Determine the (x, y) coordinate at the center of the cell enclosing the given text.  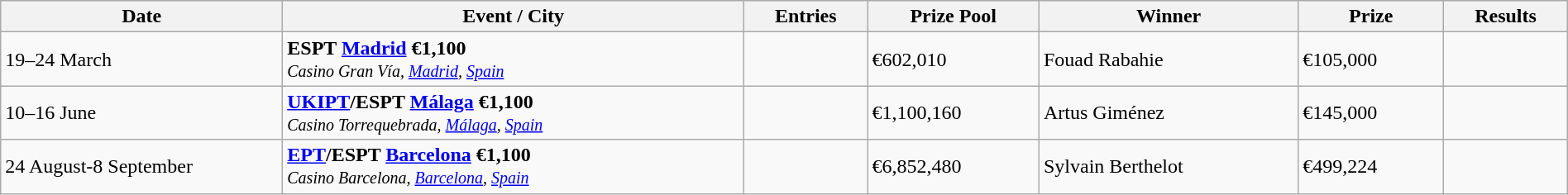
Prize (1371, 17)
Results (1505, 17)
Artus Giménez (1168, 112)
Date (142, 17)
Entries (806, 17)
ESPT Madrid €1,100Casino Gran Vía, Madrid, Spain (514, 59)
Event / City (514, 17)
19–24 March (142, 59)
€6,852,480 (953, 167)
€1,100,160 (953, 112)
10–16 June (142, 112)
€499,224 (1371, 167)
Winner (1168, 17)
€105,000 (1371, 59)
Prize Pool (953, 17)
€145,000 (1371, 112)
EPT/ESPT Barcelona €1,100Casino Barcelona, Barcelona, Spain (514, 167)
€602,010 (953, 59)
UKIPT/ESPT Málaga €1,100Casino Torrequebrada, Málaga, Spain (514, 112)
Fouad Rabahie (1168, 59)
Sylvain Berthelot (1168, 167)
24 August-8 September (142, 167)
